Find where the given text appears and provide that cell's center as (X, Y) coordinate. 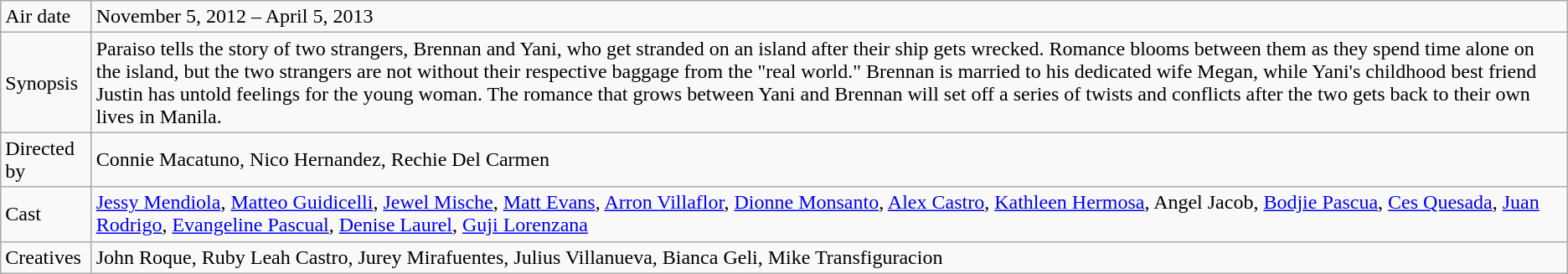
Directed by (46, 159)
November 5, 2012 – April 5, 2013 (829, 17)
Cast (46, 215)
Creatives (46, 257)
Connie Macatuno, Nico Hernandez, Rechie Del Carmen (829, 159)
John Roque, Ruby Leah Castro, Jurey Mirafuentes, Julius Villanueva, Bianca Geli, Mike Transfiguracion (829, 257)
Synopsis (46, 82)
Air date (46, 17)
